Locate the cell with the specified text and output its (X, Y) center coordinate. 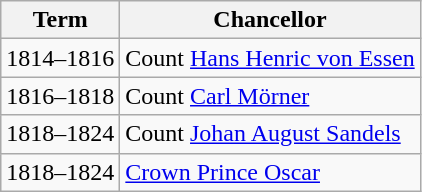
Crown Prince Oscar (270, 172)
Count Hans Henric von Essen (270, 58)
Count Carl Mörner (270, 96)
Count Johan August Sandels (270, 134)
1814–1816 (60, 58)
1816–1818 (60, 96)
Chancellor (270, 20)
Term (60, 20)
